Detect which cell encompasses the target text, then output its [X, Y] center coordinate. 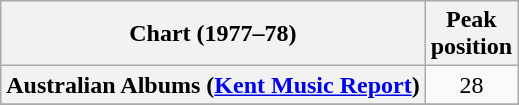
Chart (1977–78) [213, 34]
Peakposition [471, 34]
Australian Albums (Kent Music Report) [213, 85]
28 [471, 85]
